From the cell containing the given text, extract its center point as (x, y) coordinate. 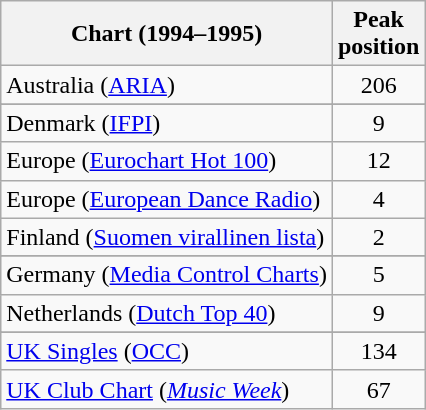
Netherlands (Dutch Top 40) (167, 313)
134 (378, 351)
Finland (Suomen virallinen lista) (167, 237)
UK Singles (OCC) (167, 351)
4 (378, 199)
Peakposition (378, 34)
Chart (1994–1995) (167, 34)
Europe (European Dance Radio) (167, 199)
Denmark (IFPI) (167, 123)
Australia (ARIA) (167, 85)
5 (378, 275)
67 (378, 389)
UK Club Chart (Music Week) (167, 389)
Europe (Eurochart Hot 100) (167, 161)
206 (378, 85)
2 (378, 237)
12 (378, 161)
Germany (Media Control Charts) (167, 275)
